Find where the given text appears and provide that cell's center as [x, y] coordinate. 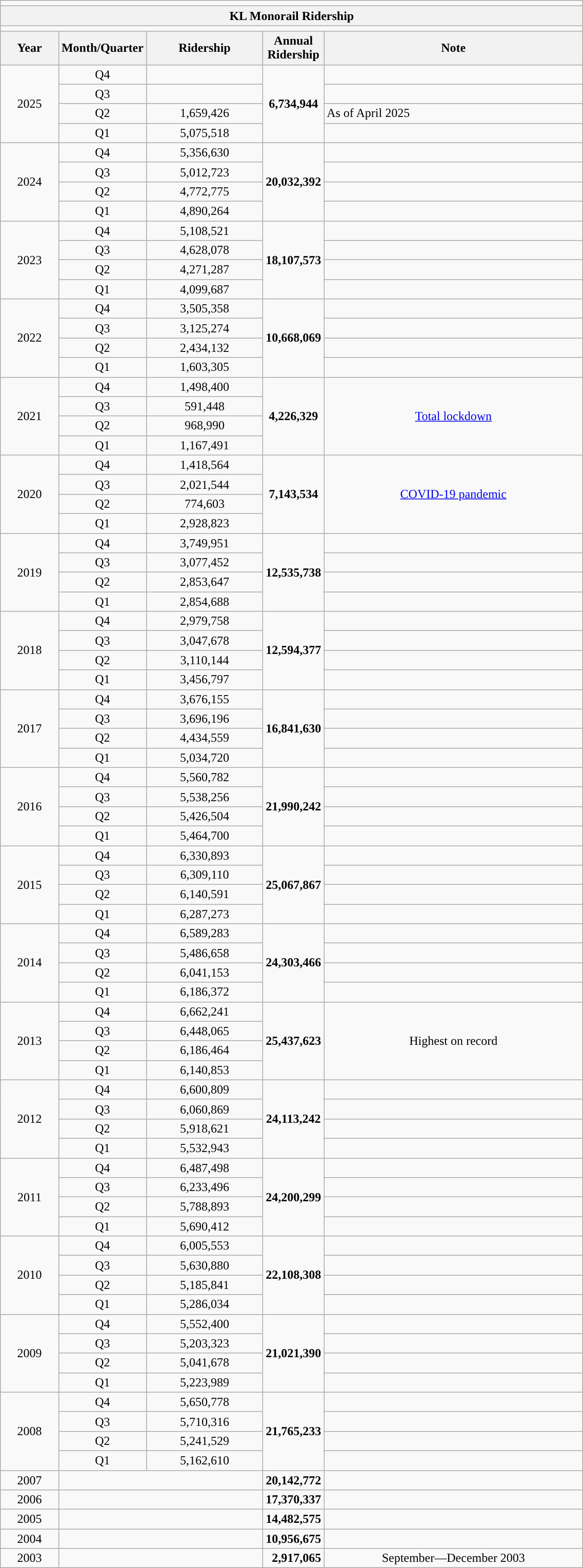
2025 [30, 104]
10,956,675 [293, 1539]
2019 [30, 572]
4,628,078 [204, 250]
591,448 [204, 406]
5,241,529 [204, 1441]
5,650,778 [204, 1402]
2,853,647 [204, 582]
24,200,299 [293, 1197]
KL Monorail Ridership [292, 16]
6,186,464 [204, 1050]
6,448,065 [204, 1031]
3,676,155 [204, 699]
10,668,069 [293, 338]
4,772,775 [204, 191]
2015 [30, 884]
2023 [30, 260]
2,021,544 [204, 484]
5,185,841 [204, 1285]
5,075,518 [204, 133]
6,140,853 [204, 1070]
5,041,678 [204, 1363]
2,917,065 [293, 1558]
6,330,893 [204, 855]
4,226,329 [293, 416]
3,077,452 [204, 563]
As of April 2025 [453, 113]
7,143,534 [293, 494]
12,535,738 [293, 572]
5,788,893 [204, 1207]
6,041,153 [204, 972]
Year [30, 48]
2020 [30, 494]
6,487,498 [204, 1168]
3,456,797 [204, 680]
2012 [30, 1119]
21,765,233 [293, 1431]
5,560,782 [204, 777]
14,482,575 [293, 1519]
24,303,466 [293, 963]
16,841,630 [293, 728]
5,918,621 [204, 1128]
6,662,241 [204, 1011]
Note [453, 48]
5,710,316 [204, 1421]
5,108,521 [204, 230]
5,426,504 [204, 816]
2008 [30, 1431]
5,012,723 [204, 172]
5,034,720 [204, 758]
2,928,823 [204, 523]
2018 [30, 650]
2009 [30, 1353]
774,603 [204, 504]
5,162,610 [204, 1460]
3,505,358 [204, 309]
5,464,700 [204, 836]
1,659,426 [204, 113]
2024 [30, 182]
Month/Quarter [103, 48]
September—December 2003 [453, 1558]
24,113,242 [293, 1119]
25,067,867 [293, 884]
5,532,943 [204, 1148]
4,099,687 [204, 289]
2,434,132 [204, 348]
2013 [30, 1041]
21,990,242 [293, 806]
2017 [30, 728]
2004 [30, 1539]
22,108,308 [293, 1275]
6,186,372 [204, 992]
1,603,305 [204, 367]
Annual Ridership [293, 48]
5,486,658 [204, 953]
3,125,274 [204, 328]
18,107,573 [293, 260]
2005 [30, 1519]
6,005,553 [204, 1246]
Total lockdown [453, 416]
6,233,496 [204, 1187]
1,498,400 [204, 387]
2006 [30, 1500]
3,696,196 [204, 719]
5,630,880 [204, 1265]
3,047,678 [204, 641]
968,990 [204, 426]
2,854,688 [204, 602]
1,167,491 [204, 445]
5,538,256 [204, 797]
21,021,390 [293, 1353]
2003 [30, 1558]
6,140,591 [204, 895]
3,749,951 [204, 543]
6,600,809 [204, 1089]
6,589,283 [204, 934]
5,356,630 [204, 152]
2011 [30, 1197]
5,552,400 [204, 1324]
2021 [30, 416]
COVID-19 pandemic [453, 494]
20,142,772 [293, 1480]
2022 [30, 338]
4,271,287 [204, 270]
2007 [30, 1480]
5,286,034 [204, 1304]
20,032,392 [293, 182]
6,287,273 [204, 914]
2016 [30, 806]
17,370,337 [293, 1500]
2010 [30, 1275]
6,060,869 [204, 1109]
2,979,758 [204, 621]
12,594,377 [293, 650]
6,309,110 [204, 875]
Highest on record [453, 1041]
5,690,412 [204, 1226]
4,890,264 [204, 211]
5,223,989 [204, 1382]
3,110,144 [204, 660]
1,418,564 [204, 465]
4,434,559 [204, 738]
5,203,323 [204, 1343]
6,734,944 [293, 104]
25,437,623 [293, 1041]
Ridership [204, 48]
2014 [30, 963]
